Provide the (x, y) coordinate of the cell's center where the given text is located.  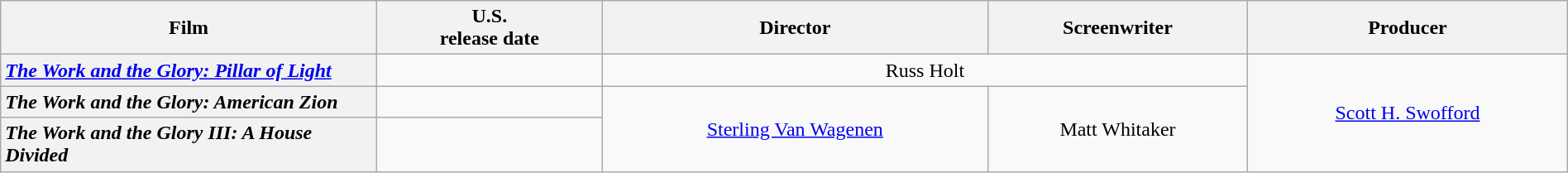
Scott H. Swofford (1408, 113)
Screenwriter (1117, 28)
U.S. release date (490, 28)
Director (795, 28)
Russ Holt (925, 70)
Film (189, 28)
Sterling Van Wagenen (795, 129)
The Work and the Glory: American Zion (189, 102)
The Work and the Glory: Pillar of Light (189, 70)
Producer (1408, 28)
The Work and the Glory III: A House Divided (189, 144)
Matt Whitaker (1117, 129)
